Capture the cell that displays the provided text and extract its [x, y] central coordinate. 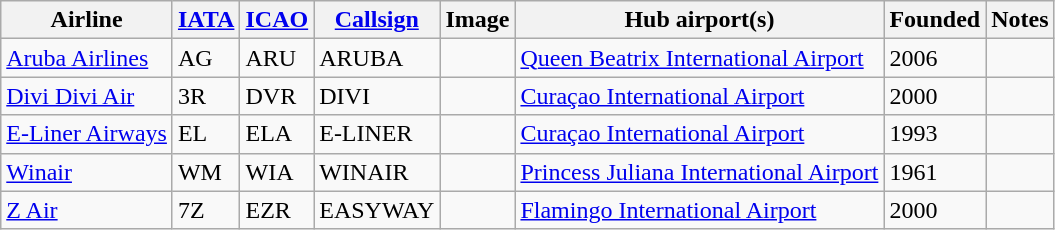
DIVI [377, 96]
Z Air [87, 210]
Princess Juliana International Airport [700, 172]
2006 [935, 58]
Founded [935, 20]
ICAO [277, 20]
Hub airport(s) [700, 20]
7Z [206, 210]
ELA [277, 134]
Flamingo International Airport [700, 210]
Airline [87, 20]
Winair [87, 172]
Callsign [377, 20]
ARUBA [377, 58]
Queen Beatrix International Airport [700, 58]
Aruba Airlines [87, 58]
WINAIR [377, 172]
Divi Divi Air [87, 96]
EASYWAY [377, 210]
AG [206, 58]
Notes [1020, 20]
WIA [277, 172]
E-LINER [377, 134]
Image [478, 20]
EZR [277, 210]
1961 [935, 172]
3R [206, 96]
WM [206, 172]
DVR [277, 96]
1993 [935, 134]
EL [206, 134]
E-Liner Airways [87, 134]
ARU [277, 58]
IATA [206, 20]
